Identify which cell holds the provided text, then report its (x, y) central coordinate. 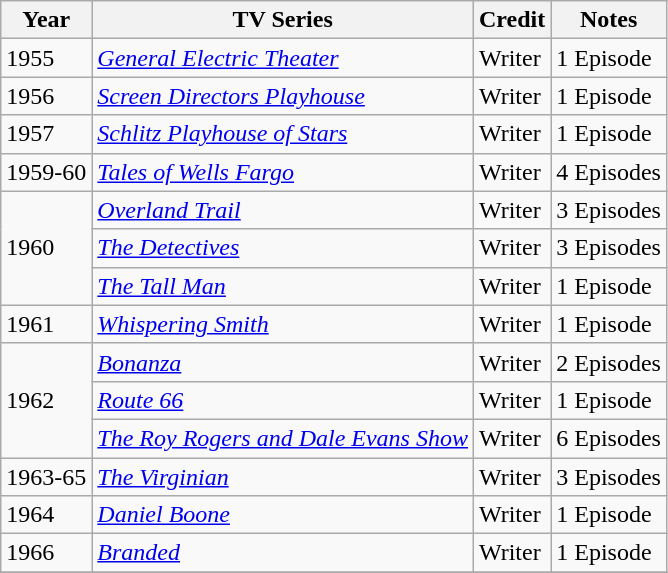
1964 (46, 515)
2 Episodes (609, 362)
Credit (512, 20)
The Roy Rogers and Dale Evans Show (283, 438)
1959-60 (46, 172)
Route 66 (283, 400)
Year (46, 20)
The Virginian (283, 477)
4 Episodes (609, 172)
1957 (46, 134)
1963-65 (46, 477)
1966 (46, 553)
The Detectives (283, 248)
Overland Trail (283, 210)
Tales of Wells Fargo (283, 172)
Whispering Smith (283, 324)
1962 (46, 400)
Screen Directors Playhouse (283, 96)
TV Series (283, 20)
Schlitz Playhouse of Stars (283, 134)
1960 (46, 248)
Notes (609, 20)
Branded (283, 553)
1956 (46, 96)
1955 (46, 58)
6 Episodes (609, 438)
Daniel Boone (283, 515)
Bonanza (283, 362)
1961 (46, 324)
The Tall Man (283, 286)
General Electric Theater (283, 58)
